Pinpoint the cell where the given text exists, returning its [X, Y] midpoint coordinate. 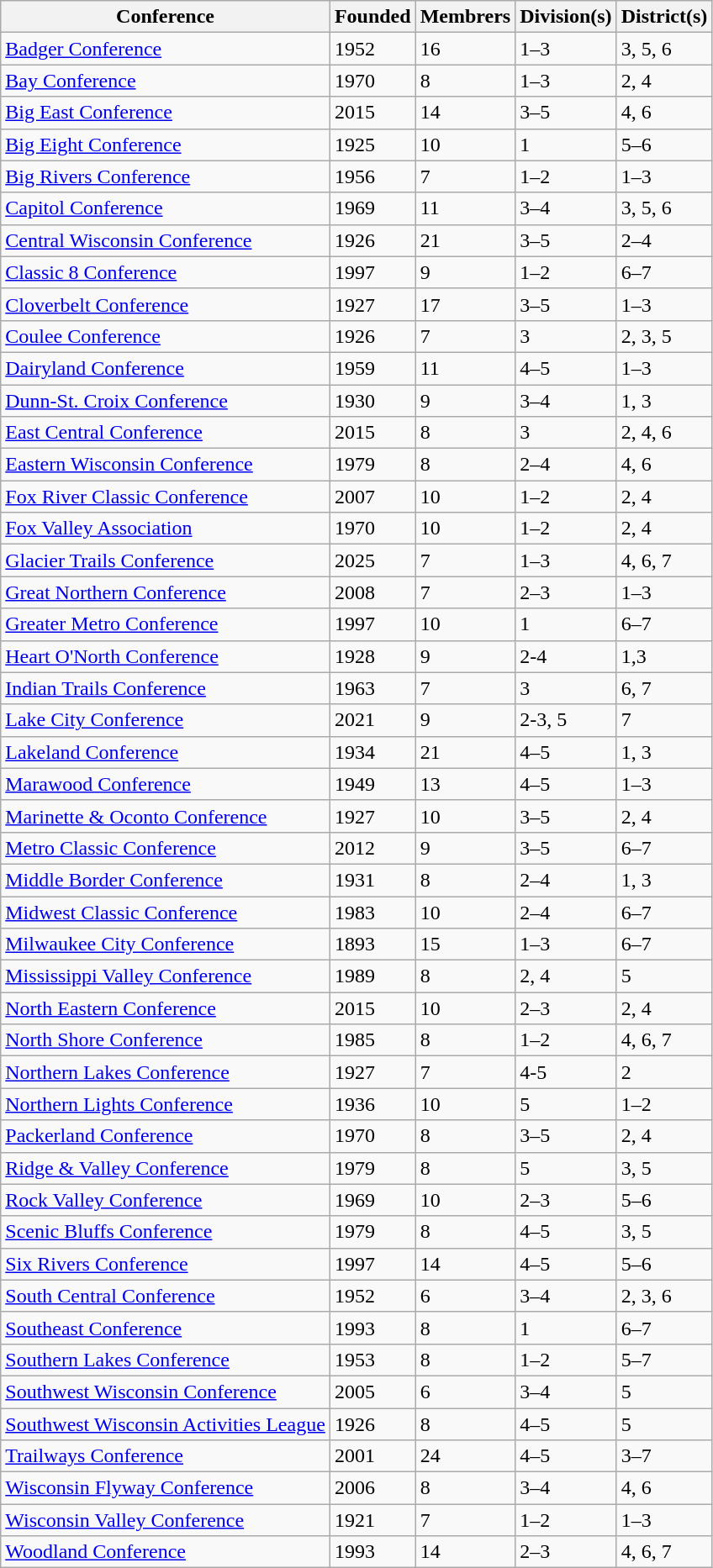
1959 [372, 368]
Division(s) [566, 17]
13 [466, 784]
1985 [372, 1040]
Scenic Bluffs Conference [166, 1232]
1953 [372, 1360]
Lake City Conference [166, 720]
2, 3, 6 [664, 1296]
1963 [372, 688]
East Central Conference [166, 433]
Badger Conference [166, 49]
Coulee Conference [166, 336]
Packerland Conference [166, 1136]
Dairyland Conference [166, 368]
1,3 [664, 656]
Midwest Classic Conference [166, 912]
2007 [372, 497]
1936 [372, 1104]
2006 [372, 1488]
4-5 [566, 1072]
Southwest Wisconsin Conference [166, 1392]
17 [466, 304]
Big East Conference [166, 113]
South Central Conference [166, 1296]
16 [466, 49]
Conference [166, 17]
15 [466, 944]
2-3, 5 [566, 720]
Glacier Trails Conference [166, 560]
24 [466, 1456]
2012 [372, 848]
2008 [372, 592]
Southeast Conference [166, 1328]
2005 [372, 1392]
3–7 [664, 1456]
Indian Trails Conference [166, 688]
Classic 8 Conference [166, 272]
2, 4, 6 [664, 433]
Northern Lakes Conference [166, 1072]
Great Northern Conference [166, 592]
Marinette & Oconto Conference [166, 816]
Fox River Classic Conference [166, 497]
North Shore Conference [166, 1040]
1928 [372, 656]
Wisconsin Flyway Conference [166, 1488]
Trailways Conference [166, 1456]
Big Rivers Conference [166, 176]
5–7 [664, 1360]
Founded [372, 17]
Woodland Conference [166, 1552]
6, 7 [664, 688]
Heart O'North Conference [166, 656]
Six Rivers Conference [166, 1264]
District(s) [664, 17]
Marawood Conference [166, 784]
Capitol Conference [166, 208]
2001 [372, 1456]
1983 [372, 912]
1931 [372, 880]
Greater Metro Conference [166, 624]
1925 [372, 145]
1989 [372, 976]
1956 [372, 176]
Cloverbelt Conference [166, 304]
Ridge & Valley Conference [166, 1168]
1893 [372, 944]
2021 [372, 720]
2 [664, 1072]
Wisconsin Valley Conference [166, 1520]
Rock Valley Conference [166, 1200]
Central Wisconsin Conference [166, 240]
1949 [372, 784]
1921 [372, 1520]
Southern Lakes Conference [166, 1360]
Lakeland Conference [166, 752]
2, 3, 5 [664, 336]
1934 [372, 752]
Eastern Wisconsin Conference [166, 465]
Big Eight Conference [166, 145]
2025 [372, 560]
Southwest Wisconsin Activities League [166, 1424]
Middle Border Conference [166, 880]
Northern Lights Conference [166, 1104]
Fox Valley Association [166, 529]
2-4 [566, 656]
Dunn-St. Croix Conference [166, 401]
Bay Conference [166, 81]
North Eastern Conference [166, 1008]
1930 [372, 401]
Milwaukee City Conference [166, 944]
Metro Classic Conference [166, 848]
Mississippi Valley Conference [166, 976]
Membrers [466, 17]
